From the cell containing the given text, extract its center point as [X, Y] coordinate. 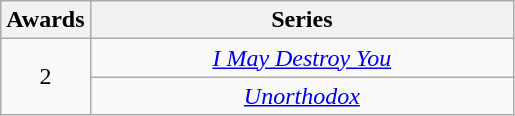
I May Destroy You [302, 58]
Series [302, 20]
Awards [46, 20]
Unorthodox [302, 96]
2 [46, 77]
